Extract the (x, y) coordinate from the center of the cell holding the provided text.  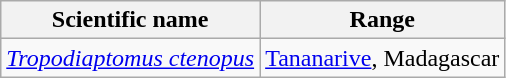
Range (382, 20)
Tananarive, Madagascar (382, 58)
Scientific name (130, 20)
Tropodiaptomus ctenopus (130, 58)
